Return (X, Y) of the center of cell containing provided text 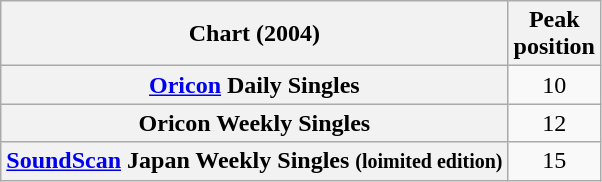
10 (554, 85)
Chart (2004) (254, 34)
15 (554, 161)
SoundScan Japan Weekly Singles (loimited edition) (254, 161)
Oricon Daily Singles (254, 85)
12 (554, 123)
Oricon Weekly Singles (254, 123)
Peakposition (554, 34)
